Search for the cell housing the specified text and yield its (X, Y) center coordinate. 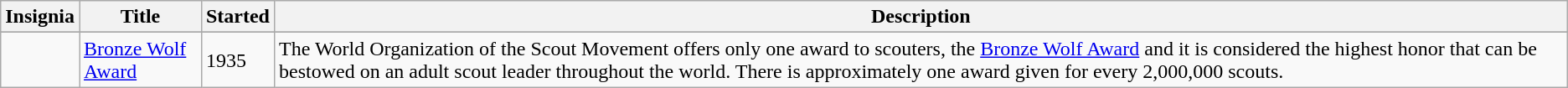
Bronze Wolf Award (141, 60)
Started (238, 17)
Insignia (40, 17)
1935 (238, 60)
Title (141, 17)
Description (921, 17)
